Provide the [X, Y] coordinate of the cell's center where the given text is located.  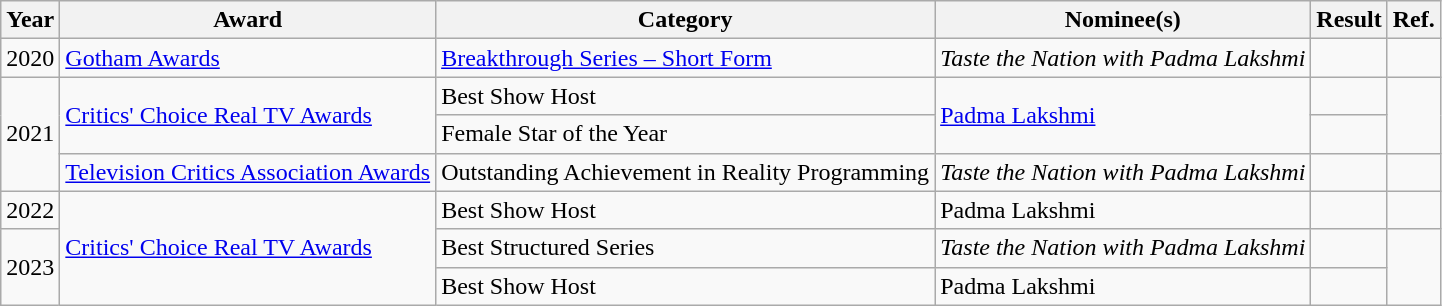
Gotham Awards [248, 58]
Award [248, 20]
Breakthrough Series – Short Form [686, 58]
2023 [30, 267]
2020 [30, 58]
Female Star of the Year [686, 134]
2021 [30, 134]
Result [1349, 20]
Category [686, 20]
Outstanding Achievement in Reality Programming [686, 172]
2022 [30, 210]
Year [30, 20]
Television Critics Association Awards [248, 172]
Best Structured Series [686, 248]
Nominee(s) [1123, 20]
Ref. [1414, 20]
